Scan for the cell matching the given text and deliver its (x, y) coordinate at center. 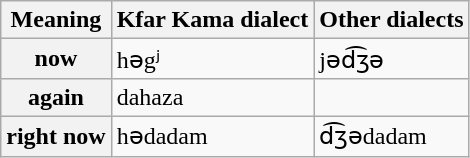
Meaning (56, 20)
Kfar Kama dialect (212, 20)
hədadam (212, 136)
now (56, 59)
Other dialects (392, 20)
dahaza (212, 97)
d͡ʒədadam (392, 136)
right now (56, 136)
jəd͡ʒə (392, 59)
həgʲ (212, 59)
again (56, 97)
